Search for the cell housing the specified text and yield its [X, Y] center coordinate. 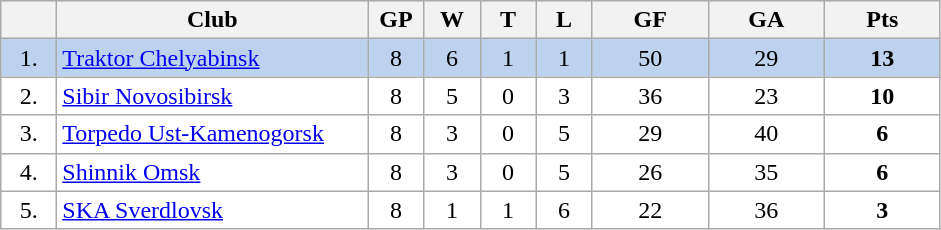
GF [650, 20]
35 [766, 172]
40 [766, 134]
26 [650, 172]
Pts [882, 20]
23 [766, 96]
L [564, 20]
5. [29, 210]
3. [29, 134]
T [508, 20]
50 [650, 58]
10 [882, 96]
Torpedo Ust-Kamenogorsk [212, 134]
2. [29, 96]
Shinnik Omsk [212, 172]
13 [882, 58]
SKA Sverdlovsk [212, 210]
22 [650, 210]
GA [766, 20]
GP [396, 20]
Traktor Chelyabinsk [212, 58]
Sibir Novosibirsk [212, 96]
W [452, 20]
4. [29, 172]
Club [212, 20]
1. [29, 58]
